For the text-containing cell, return its midpoint in [x, y] coordinate format. 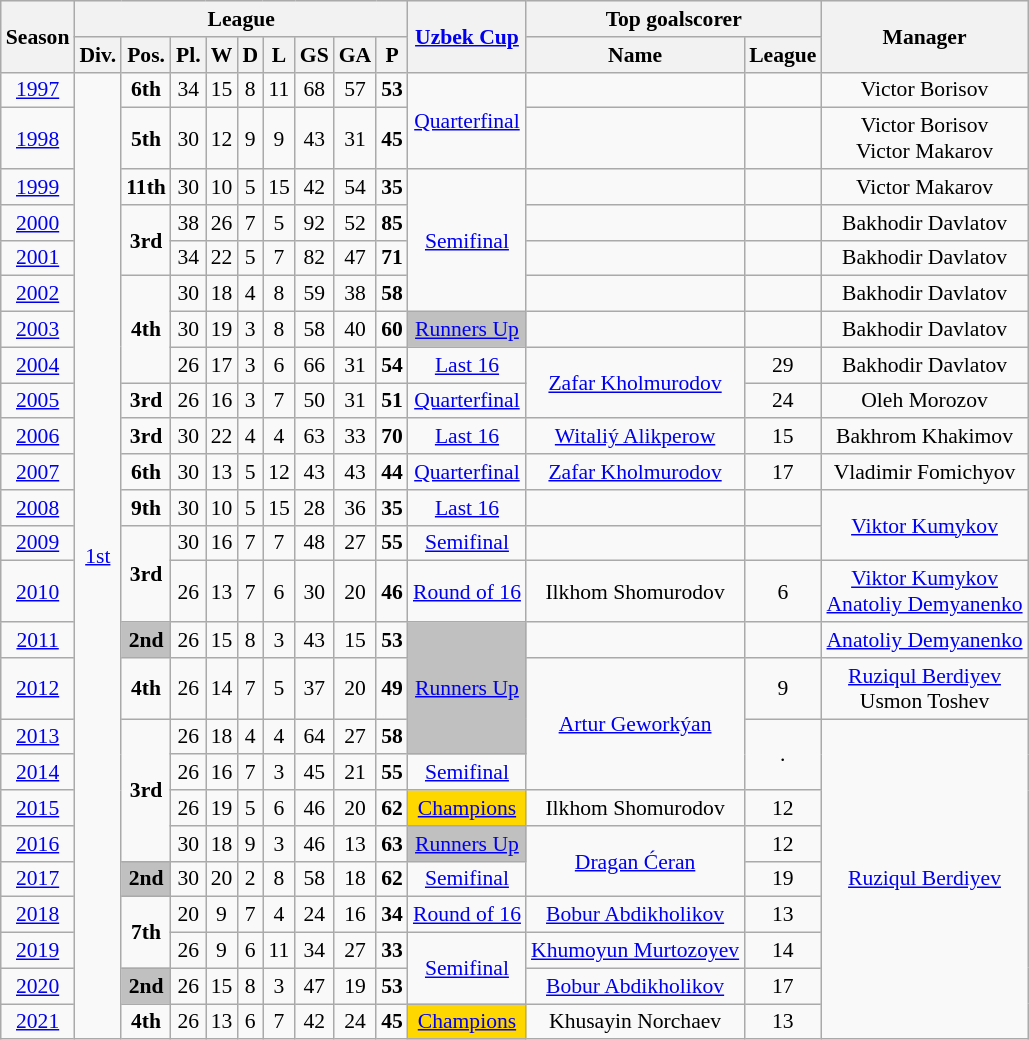
Khusayin Norchaev [635, 1022]
Top goalscorer [674, 19]
2010 [38, 592]
GA [356, 55]
68 [314, 90]
1997 [38, 90]
44 [392, 472]
Pos. [146, 55]
L [279, 55]
70 [392, 437]
. [782, 754]
2021 [38, 1022]
Bakhrom Khakimov [924, 437]
Artur Geworkýan [635, 724]
57 [356, 90]
82 [314, 258]
Manager [924, 36]
Uzbek Cup [467, 36]
50 [314, 401]
D [250, 55]
2000 [38, 223]
2001 [38, 258]
7th [146, 932]
49 [392, 688]
2008 [38, 508]
Ruziqul Berdiyev [924, 880]
2012 [38, 688]
2004 [38, 365]
2020 [38, 986]
2017 [38, 879]
1999 [38, 187]
2 [250, 879]
64 [314, 737]
2016 [38, 844]
Victor Makarov [924, 187]
Season [38, 36]
2007 [38, 472]
48 [314, 543]
2002 [38, 294]
2006 [38, 437]
2019 [38, 951]
66 [314, 365]
Khumoyun Murtozoyev [635, 951]
2014 [38, 773]
Victor Borisov Victor Makarov [924, 138]
Pl. [188, 55]
51 [392, 401]
Anatoliy Demyanenko [924, 640]
28 [314, 508]
Vladimir Fomichyov [924, 472]
Ruziqul Berdiyev Usmon Toshev [924, 688]
2018 [38, 915]
59 [314, 294]
5th [146, 138]
2013 [38, 737]
Oleh Morozov [924, 401]
21 [356, 773]
37 [314, 688]
92 [314, 223]
52 [356, 223]
1998 [38, 138]
1st [98, 556]
Dragan Ćeran [635, 862]
11th [146, 187]
36 [356, 508]
W [222, 55]
60 [392, 330]
Name [635, 55]
Witaliý Alikperow [635, 437]
2005 [38, 401]
P [392, 55]
Viktor Kumykov [924, 526]
2009 [38, 543]
71 [392, 258]
2003 [38, 330]
Victor Borisov [924, 90]
GS [314, 55]
Div. [98, 55]
85 [392, 223]
2015 [38, 808]
40 [356, 330]
9th [146, 508]
29 [782, 365]
Viktor Kumykov Anatoliy Demyanenko [924, 592]
2011 [38, 640]
